Extract the [X, Y] coordinate from the center of the cell holding the provided text.  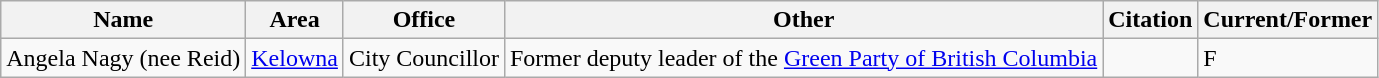
F [1288, 58]
Current/Former [1288, 20]
Area [295, 20]
Name [124, 20]
Kelowna [295, 58]
Former deputy leader of the Green Party of British Columbia [803, 58]
Citation [1150, 20]
Other [803, 20]
Angela Nagy (nee Reid) [124, 58]
City Councillor [424, 58]
Office [424, 20]
